Locate the cell with the specified text and output its [X, Y] center coordinate. 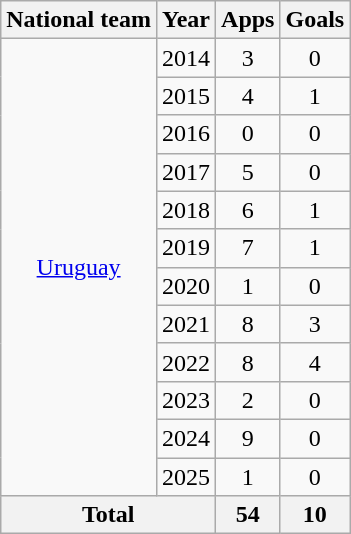
2016 [186, 134]
2022 [186, 362]
2015 [186, 96]
6 [248, 210]
7 [248, 248]
National team [79, 20]
Year [186, 20]
Total [108, 515]
Apps [248, 20]
Uruguay [79, 268]
2020 [186, 286]
2014 [186, 58]
2023 [186, 400]
2018 [186, 210]
5 [248, 172]
2 [248, 400]
Goals [315, 20]
2025 [186, 477]
9 [248, 438]
10 [315, 515]
54 [248, 515]
2019 [186, 248]
2021 [186, 324]
2024 [186, 438]
2017 [186, 172]
